Search for the cell housing the specified text and yield its (X, Y) center coordinate. 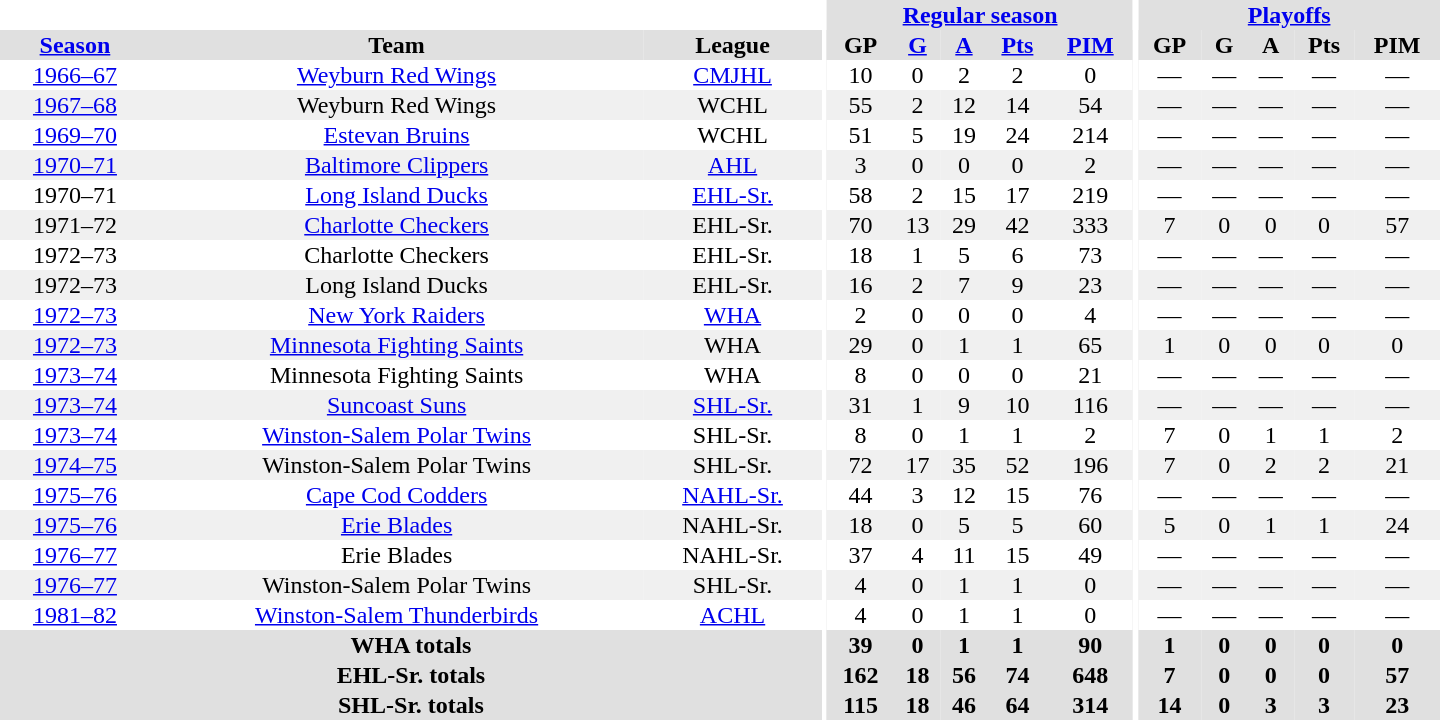
116 (1091, 405)
Cape Cod Codders (396, 495)
ACHL (732, 615)
115 (860, 705)
333 (1091, 225)
74 (1017, 675)
Regular season (980, 15)
44 (860, 495)
13 (918, 225)
1981–82 (75, 615)
219 (1091, 195)
11 (964, 555)
60 (1091, 525)
64 (1017, 705)
90 (1091, 645)
46 (964, 705)
16 (860, 285)
70 (860, 225)
65 (1091, 345)
Playoffs (1289, 15)
WHA totals (411, 645)
1967–68 (75, 105)
55 (860, 105)
214 (1091, 135)
162 (860, 675)
Baltimore Clippers (396, 165)
314 (1091, 705)
52 (1017, 465)
72 (860, 465)
AHL (732, 165)
31 (860, 405)
58 (860, 195)
56 (964, 675)
1974–75 (75, 465)
37 (860, 555)
42 (1017, 225)
1971–72 (75, 225)
Season (75, 45)
Team (396, 45)
SHL-Sr. totals (411, 705)
196 (1091, 465)
1969–70 (75, 135)
CMJHL (732, 75)
19 (964, 135)
EHL-Sr. totals (411, 675)
1966–67 (75, 75)
Suncoast Suns (396, 405)
6 (1017, 255)
76 (1091, 495)
Estevan Bruins (396, 135)
New York Raiders (396, 315)
648 (1091, 675)
35 (964, 465)
49 (1091, 555)
73 (1091, 255)
Winston-Salem Thunderbirds (396, 615)
51 (860, 135)
54 (1091, 105)
39 (860, 645)
League (732, 45)
